Return the (x, y) coordinate for the center point of the cell that contains the specified text.  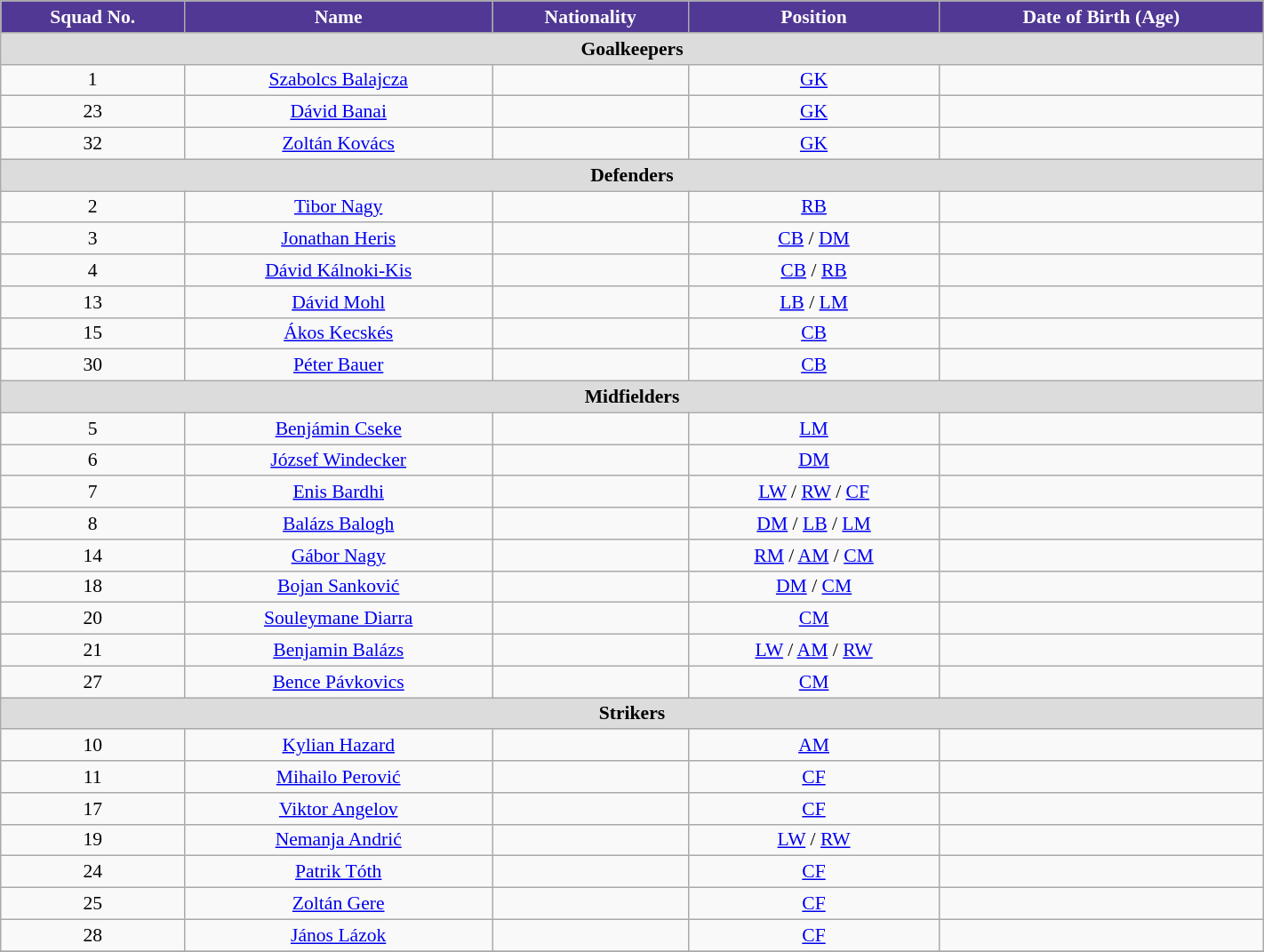
17 (92, 809)
LM (814, 428)
RB (814, 207)
Benjámin Cseke (339, 428)
24 (92, 872)
Péter Bauer (339, 365)
Name (339, 17)
30 (92, 365)
AM (814, 746)
27 (92, 682)
5 (92, 428)
Nationality (590, 17)
15 (92, 333)
Tibor Nagy (339, 207)
Midfielders (632, 397)
13 (92, 302)
20 (92, 619)
23 (92, 112)
19 (92, 840)
21 (92, 651)
Patrik Tóth (339, 872)
DM / CM (814, 587)
Viktor Angelov (339, 809)
Jonathan Heris (339, 239)
Date of Birth (Age) (1102, 17)
Zoltán Gere (339, 904)
József Windecker (339, 460)
Dávid Kálnoki-Kis (339, 270)
Goalkeepers (632, 49)
25 (92, 904)
18 (92, 587)
DM / LB / LM (814, 524)
RM / AM / CM (814, 556)
Mihailo Perović (339, 777)
Benjamin Balázs (339, 651)
Squad No. (92, 17)
CB / DM (814, 239)
7 (92, 492)
4 (92, 270)
32 (92, 144)
LB / LM (814, 302)
3 (92, 239)
Kylian Hazard (339, 746)
Bence Pávkovics (339, 682)
János Lázok (339, 935)
10 (92, 746)
14 (92, 556)
LW / RW (814, 840)
Balázs Balogh (339, 524)
Zoltán Kovács (339, 144)
LW / RW / CF (814, 492)
LW / AM / RW (814, 651)
Ákos Kecskés (339, 333)
Enis Bardhi (339, 492)
Strikers (632, 714)
Defenders (632, 175)
8 (92, 524)
Dávid Mohl (339, 302)
Bojan Sanković (339, 587)
6 (92, 460)
Szabolcs Balajcza (339, 80)
Position (814, 17)
Gábor Nagy (339, 556)
Nemanja Andrić (339, 840)
2 (92, 207)
28 (92, 935)
Souleymane Diarra (339, 619)
DM (814, 460)
Dávid Banai (339, 112)
11 (92, 777)
1 (92, 80)
CB / RB (814, 270)
